Detect which cell encompasses the target text, then output its (X, Y) center coordinate. 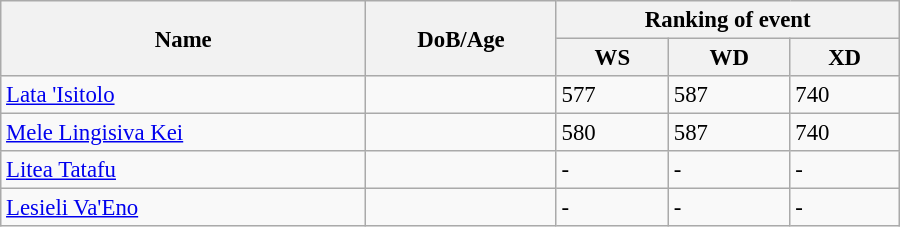
WD (728, 58)
XD (844, 58)
Litea Tatafu (184, 170)
577 (612, 95)
WS (612, 58)
Ranking of event (728, 20)
Name (184, 38)
DoB/Age (461, 38)
Lata 'Isitolo (184, 95)
580 (612, 133)
Mele Lingisiva Kei (184, 133)
Lesieli Va'Eno (184, 208)
